Return the (x, y) coordinate for the center point of the cell that contains the specified text.  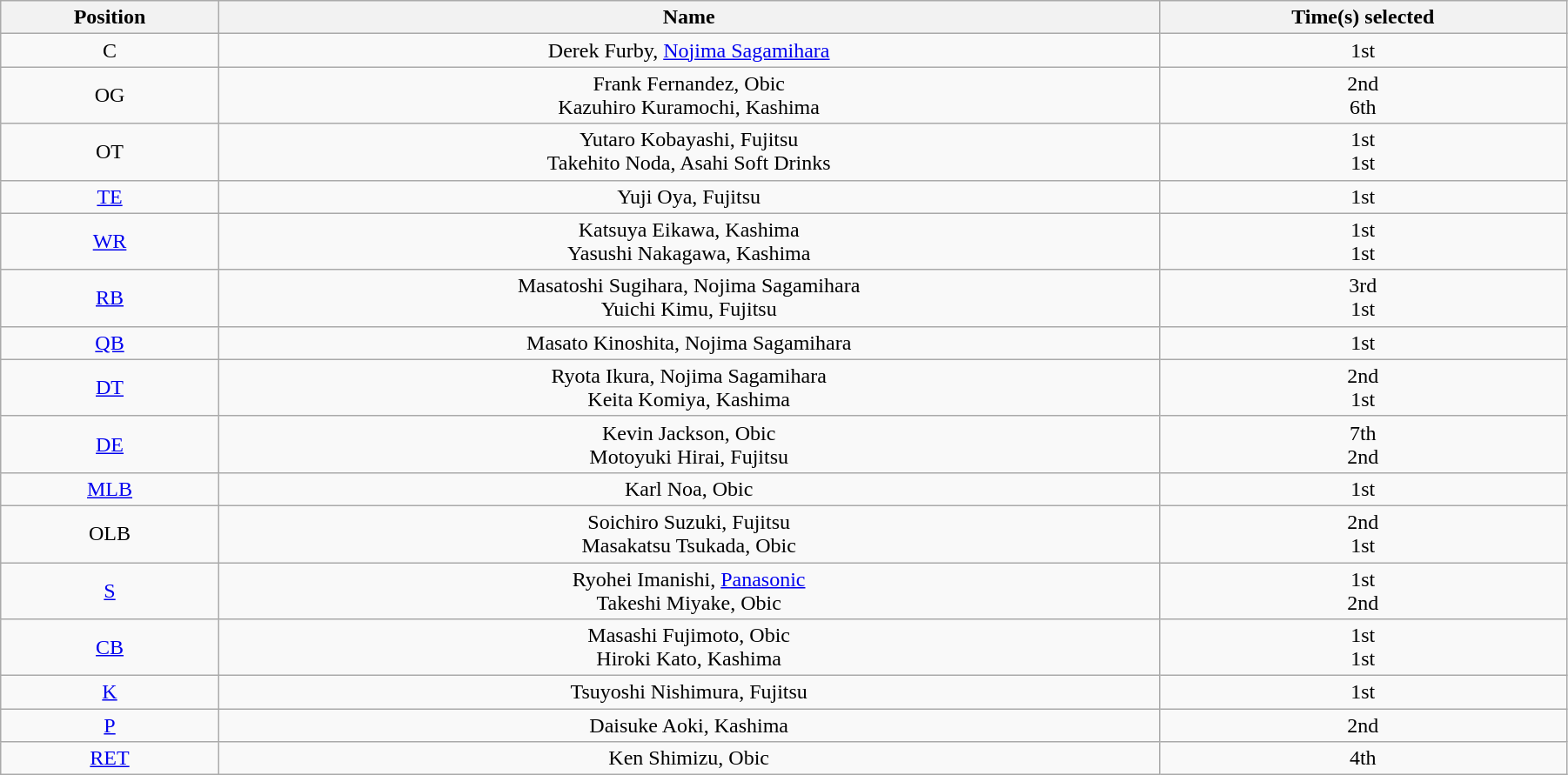
Masatoshi Sugihara, Nojima SagamiharaYuichi Kimu, Fujitsu (689, 297)
Yutaro Kobayashi, FujitsuTakehito Noda, Asahi Soft Drinks (689, 151)
2nd (1363, 725)
Tsuyoshi Nishimura, Fujitsu (689, 692)
7th2nd (1363, 444)
TE (110, 197)
Masashi Fujimoto, ObicHiroki Kato, Kashima (689, 647)
Position (110, 17)
Time(s) selected (1363, 17)
Yuji Oya, Fujitsu (689, 197)
Ryohei Imanishi, PanasonicTakeshi Miyake, Obic (689, 590)
K (110, 692)
Soichiro Suzuki, FujitsuMasakatsu Tsukada, Obic (689, 534)
RB (110, 297)
RET (110, 758)
Katsuya Eikawa, KashimaYasushi Nakagawa, Kashima (689, 242)
Masato Kinoshita, Nojima Sagamihara (689, 343)
Ken Shimizu, Obic (689, 758)
P (110, 725)
Derek Furby, Nojima Sagamihara (689, 50)
Ryota Ikura, Nojima SagamiharaKeita Komiya, Kashima (689, 388)
Name (689, 17)
2nd6th (1363, 96)
DT (110, 388)
DE (110, 444)
OT (110, 151)
QB (110, 343)
WR (110, 242)
OLB (110, 534)
Frank Fernandez, ObicKazuhiro Kuramochi, Kashima (689, 96)
S (110, 590)
3rd1st (1363, 297)
1st2nd (1363, 590)
Daisuke Aoki, Kashima (689, 725)
CB (110, 647)
C (110, 50)
Kevin Jackson, ObicMotoyuki Hirai, Fujitsu (689, 444)
MLB (110, 489)
4th (1363, 758)
OG (110, 96)
Karl Noa, Obic (689, 489)
